Return [x, y] of the center of cell containing provided text 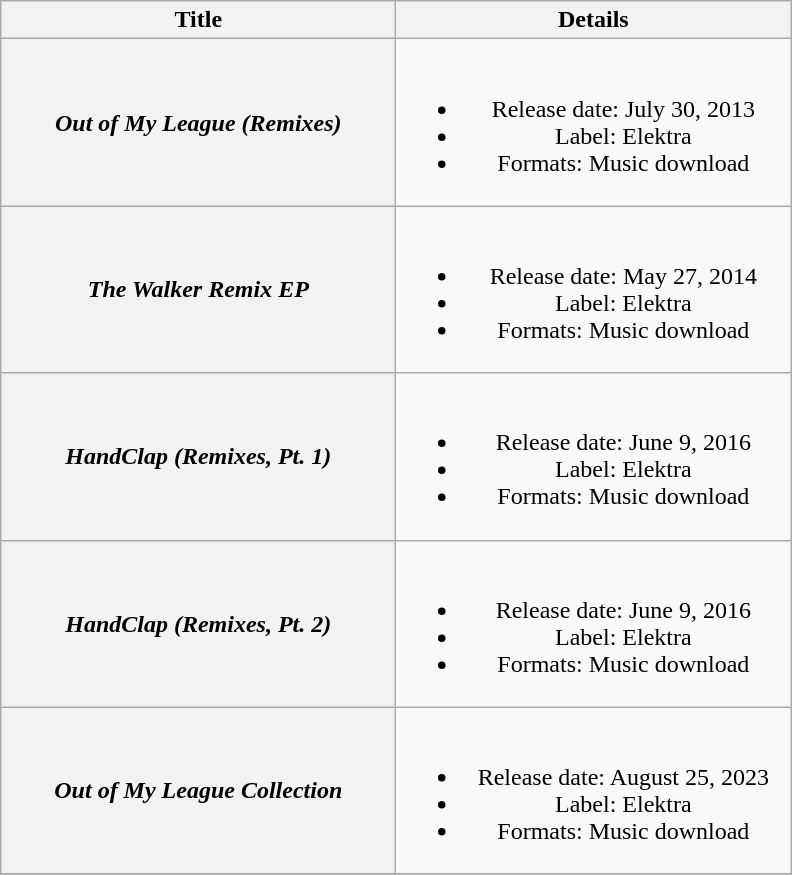
HandClap (Remixes, Pt. 2) [198, 624]
Out of My League Collection [198, 790]
The Walker Remix EP [198, 290]
HandClap (Remixes, Pt. 1) [198, 456]
Release date: August 25, 2023Label: ElektraFormats: Music download [594, 790]
Title [198, 20]
Details [594, 20]
Out of My League (Remixes) [198, 122]
Release date: July 30, 2013Label: ElektraFormats: Music download [594, 122]
Release date: May 27, 2014Label: ElektraFormats: Music download [594, 290]
